Find where the given text appears and provide that cell's center as [X, Y] coordinate. 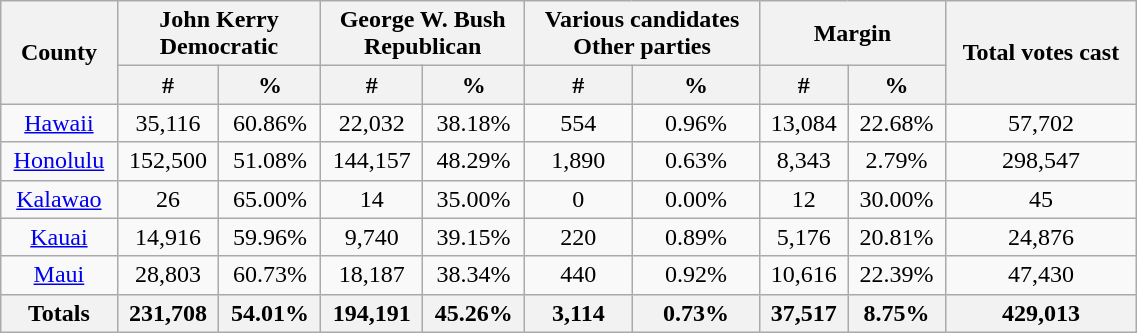
8.75% [896, 313]
10,616 [804, 275]
35,116 [168, 123]
35.00% [474, 199]
12 [804, 199]
22.39% [896, 275]
Kauai [59, 237]
39.15% [474, 237]
554 [579, 123]
60.73% [270, 275]
3,114 [579, 313]
14,916 [168, 237]
22.68% [896, 123]
30.00% [896, 199]
Kalawao [59, 199]
9,740 [372, 237]
0.00% [696, 199]
18,187 [372, 275]
48.29% [474, 161]
24,876 [1041, 237]
Margin [852, 34]
22,032 [372, 123]
47,430 [1041, 275]
194,191 [372, 313]
54.01% [270, 313]
57,702 [1041, 123]
8,343 [804, 161]
65.00% [270, 199]
0.92% [696, 275]
Hawaii [59, 123]
231,708 [168, 313]
2.79% [896, 161]
14 [372, 199]
George W. BushRepublican [423, 34]
13,084 [804, 123]
26 [168, 199]
20.81% [896, 237]
144,157 [372, 161]
45 [1041, 199]
Maui [59, 275]
440 [579, 275]
0 [579, 199]
28,803 [168, 275]
60.86% [270, 123]
0.89% [696, 237]
38.34% [474, 275]
Various candidatesOther parties [642, 34]
0.63% [696, 161]
37,517 [804, 313]
38.18% [474, 123]
County [59, 52]
220 [579, 237]
429,013 [1041, 313]
0.96% [696, 123]
0.73% [696, 313]
1,890 [579, 161]
5,176 [804, 237]
Totals [59, 313]
Honolulu [59, 161]
51.08% [270, 161]
59.96% [270, 237]
298,547 [1041, 161]
John KerryDemocratic [219, 34]
Total votes cast [1041, 52]
152,500 [168, 161]
45.26% [474, 313]
